Search for the cell housing the specified text and yield its (X, Y) center coordinate. 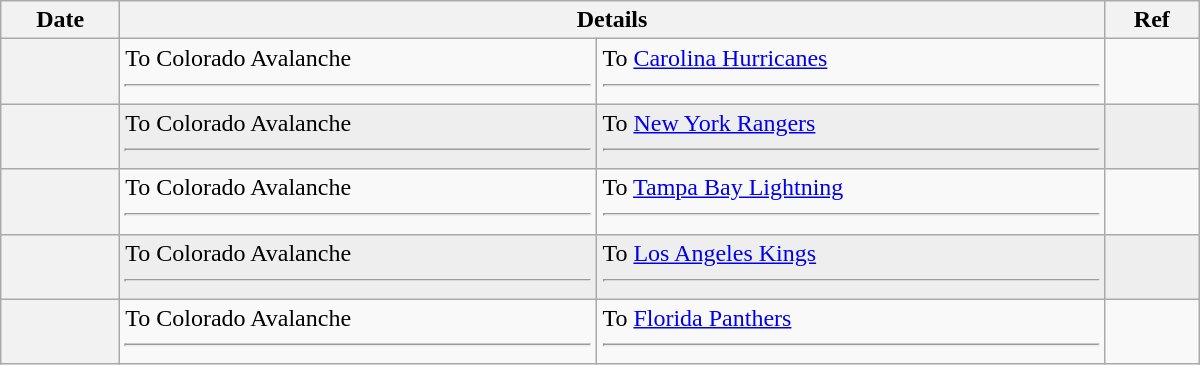
To New York Rangers (851, 136)
To Tampa Bay Lightning (851, 202)
To Carolina Hurricanes (851, 72)
Ref (1152, 20)
Details (612, 20)
To Florida Panthers (851, 332)
To Los Angeles Kings (851, 266)
Date (60, 20)
